From the cell containing the given text, extract its center point as (x, y) coordinate. 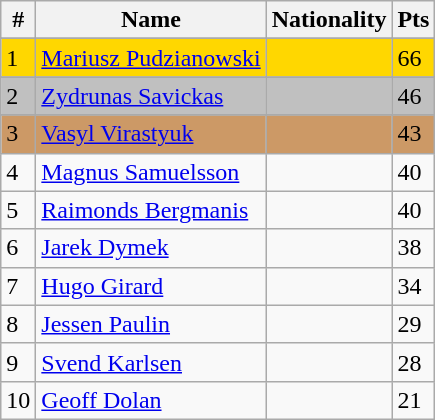
Svend Karlsen (151, 362)
3 (18, 134)
Zydrunas Savickas (151, 96)
9 (18, 362)
34 (414, 286)
29 (414, 324)
10 (18, 400)
5 (18, 210)
2 (18, 96)
Raimonds Bergmanis (151, 210)
8 (18, 324)
6 (18, 248)
21 (414, 400)
Geoff Dolan (151, 400)
38 (414, 248)
Mariusz Pudzianowski (151, 58)
Nationality (329, 20)
Name (151, 20)
4 (18, 172)
Pts (414, 20)
Jarek Dymek (151, 248)
7 (18, 286)
1 (18, 58)
Jessen Paulin (151, 324)
Hugo Girard (151, 286)
Magnus Samuelsson (151, 172)
43 (414, 134)
66 (414, 58)
Vasyl Virastyuk (151, 134)
46 (414, 96)
28 (414, 362)
# (18, 20)
